Return (X, Y) of the center of cell containing provided text 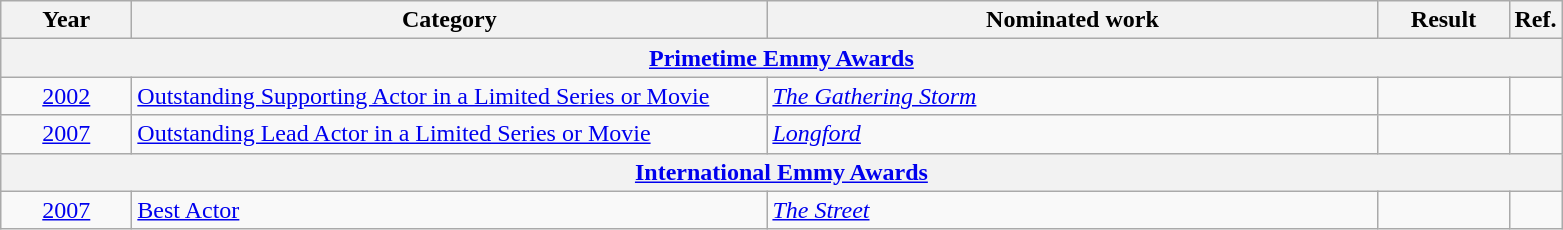
Best Actor (450, 210)
Nominated work (1072, 20)
The Gathering Storm (1072, 96)
2002 (66, 96)
The Street (1072, 210)
Outstanding Supporting Actor in a Limited Series or Movie (450, 96)
Year (66, 20)
Outstanding Lead Actor in a Limited Series or Movie (450, 134)
Primetime Emmy Awards (782, 58)
Category (450, 20)
Longford (1072, 134)
Result (1444, 20)
International Emmy Awards (782, 172)
Ref. (1536, 20)
